Search for the cell housing the specified text and yield its [X, Y] center coordinate. 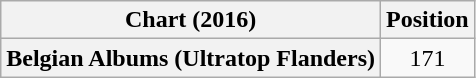
171 [428, 58]
Belgian Albums (Ultratop Flanders) [191, 58]
Position [428, 20]
Chart (2016) [191, 20]
